Return the (x, y) coordinate for the center point of the cell that contains the specified text.  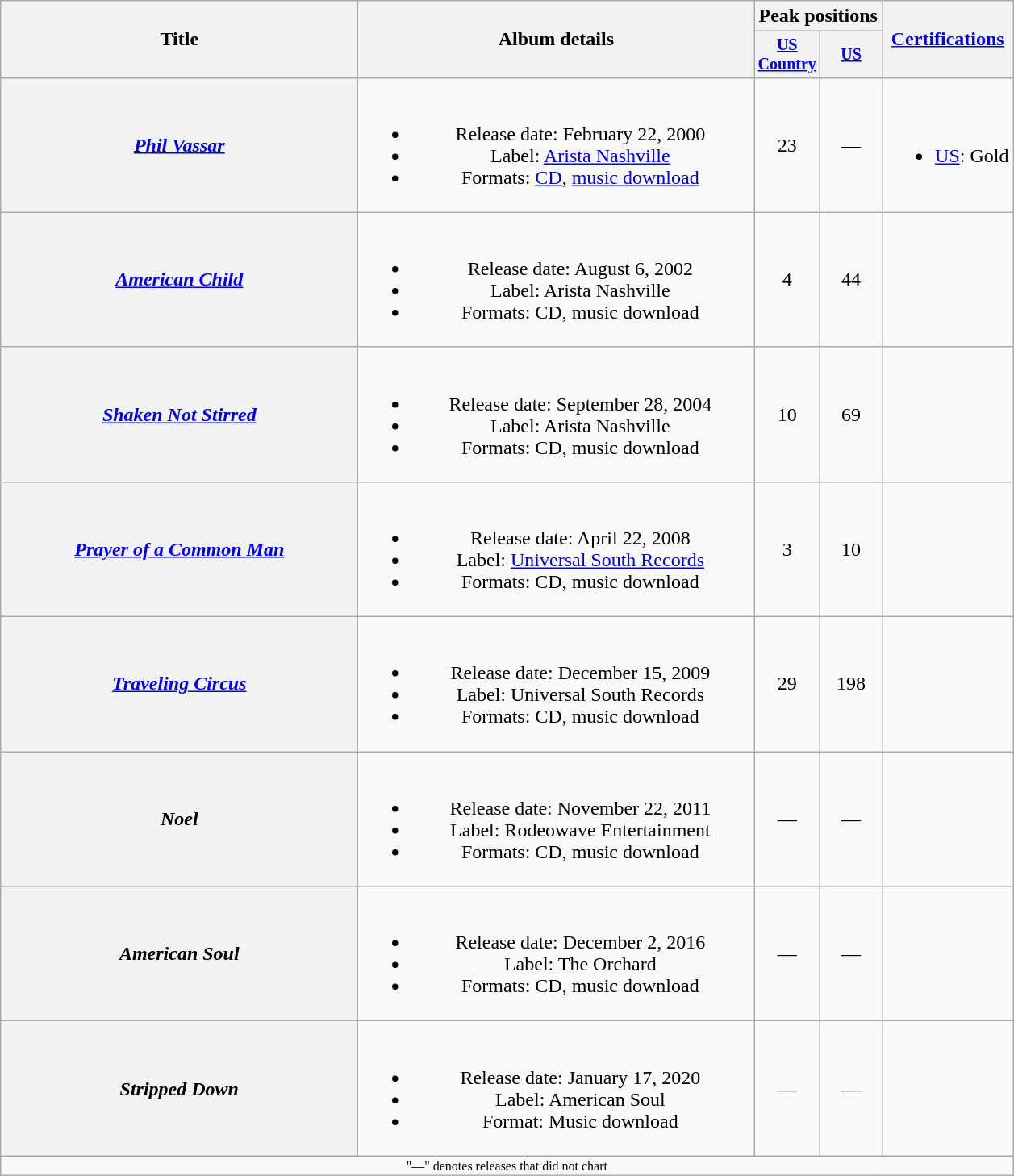
Release date: December 2, 2016Label: The OrchardFormats: CD, music download (557, 953)
Certifications (948, 40)
Title (179, 40)
Release date: January 17, 2020Label: American SoulFormat: Music download (557, 1089)
US Country (787, 55)
"—" denotes releases that did not chart (507, 1166)
Noel (179, 819)
29 (787, 684)
Release date: April 22, 2008Label: Universal South RecordsFormats: CD, music download (557, 548)
44 (852, 279)
Release date: August 6, 2002Label: Arista NashvilleFormats: CD, music download (557, 279)
Release date: September 28, 2004Label: Arista NashvilleFormats: CD, music download (557, 415)
4 (787, 279)
69 (852, 415)
198 (852, 684)
Release date: December 15, 2009Label: Universal South RecordsFormats: CD, music download (557, 684)
Shaken Not Stirred (179, 415)
Phil Vassar (179, 145)
US: Gold (948, 145)
US (852, 55)
Stripped Down (179, 1089)
American Child (179, 279)
Album details (557, 40)
3 (787, 548)
American Soul (179, 953)
Peak positions (818, 16)
Traveling Circus (179, 684)
Release date: November 22, 2011Label: Rodeowave EntertainmentFormats: CD, music download (557, 819)
Prayer of a Common Man (179, 548)
23 (787, 145)
Release date: February 22, 2000Label: Arista NashvilleFormats: CD, music download (557, 145)
